Return (X, Y) of the center of cell containing provided text 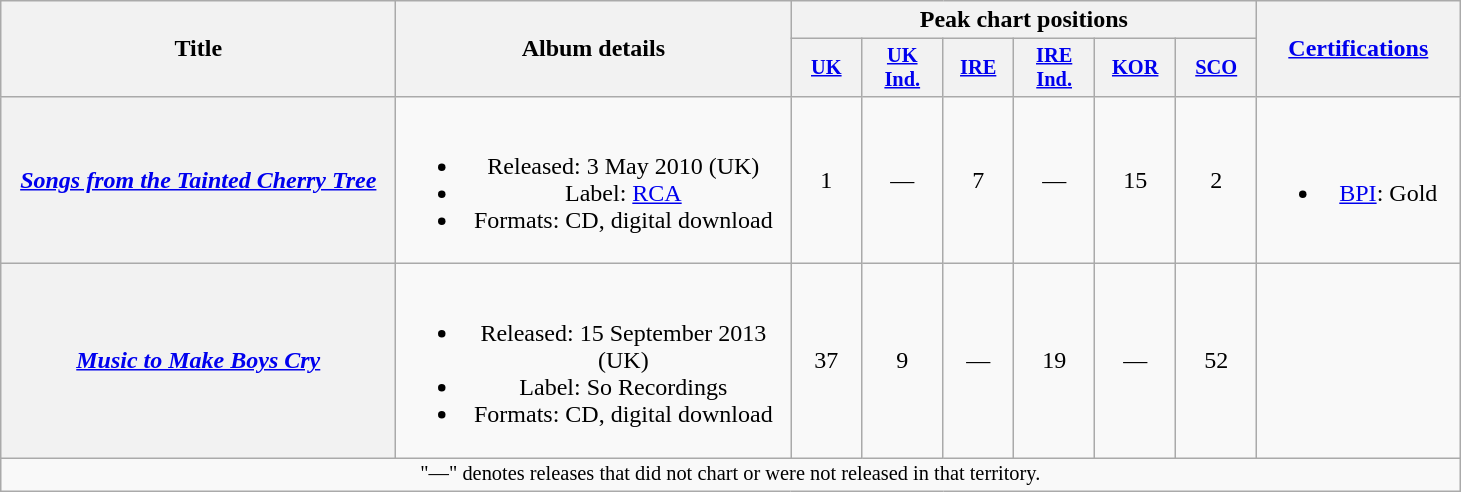
IRE (978, 68)
KOR (1136, 68)
15 (1136, 180)
SCO (1216, 68)
Album details (594, 49)
UK (826, 68)
IREInd. (1054, 68)
2 (1216, 180)
UKInd. (902, 68)
9 (902, 361)
Songs from the Tainted Cherry Tree (198, 180)
Released: 15 September 2013 (UK)Label: So RecordingsFormats: CD, digital download (594, 361)
37 (826, 361)
Released: 3 May 2010 (UK)Label: RCAFormats: CD, digital download (594, 180)
19 (1054, 361)
52 (1216, 361)
Peak chart positions (1024, 20)
Certifications (1358, 49)
1 (826, 180)
"—" denotes releases that did not chart or were not released in that territory. (730, 475)
BPI: Gold (1358, 180)
Title (198, 49)
Music to Make Boys Cry (198, 361)
7 (978, 180)
